For the text-containing cell, return its midpoint in (x, y) coordinate format. 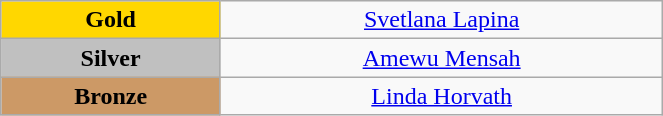
Amewu Mensah (441, 58)
Silver (111, 58)
Svetlana Lapina (441, 20)
Gold (111, 20)
Bronze (111, 96)
Linda Horvath (441, 96)
